For the text-containing cell, return its midpoint in (x, y) coordinate format. 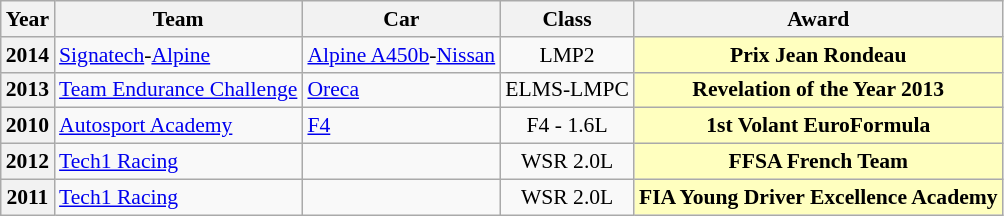
LMP2 (567, 55)
Class (567, 19)
1st Volant EuroFormula (818, 126)
Team Endurance Challenge (178, 90)
Oreca (401, 90)
2012 (28, 162)
FFSA French Team (818, 162)
2014 (28, 55)
Signatech-Alpine (178, 55)
Prix Jean Rondeau (818, 55)
Award (818, 19)
ELMS-LMPC (567, 90)
Team (178, 19)
Revelation of the Year 2013 (818, 90)
2010 (28, 126)
F4 - 1.6L (567, 126)
F4 (401, 126)
2011 (28, 197)
FIA Young Driver Excellence Academy (818, 197)
Alpine A450b-Nissan (401, 55)
Car (401, 19)
Year (28, 19)
2013 (28, 90)
Autosport Academy (178, 126)
